Capture the cell that displays the provided text and extract its [x, y] central coordinate. 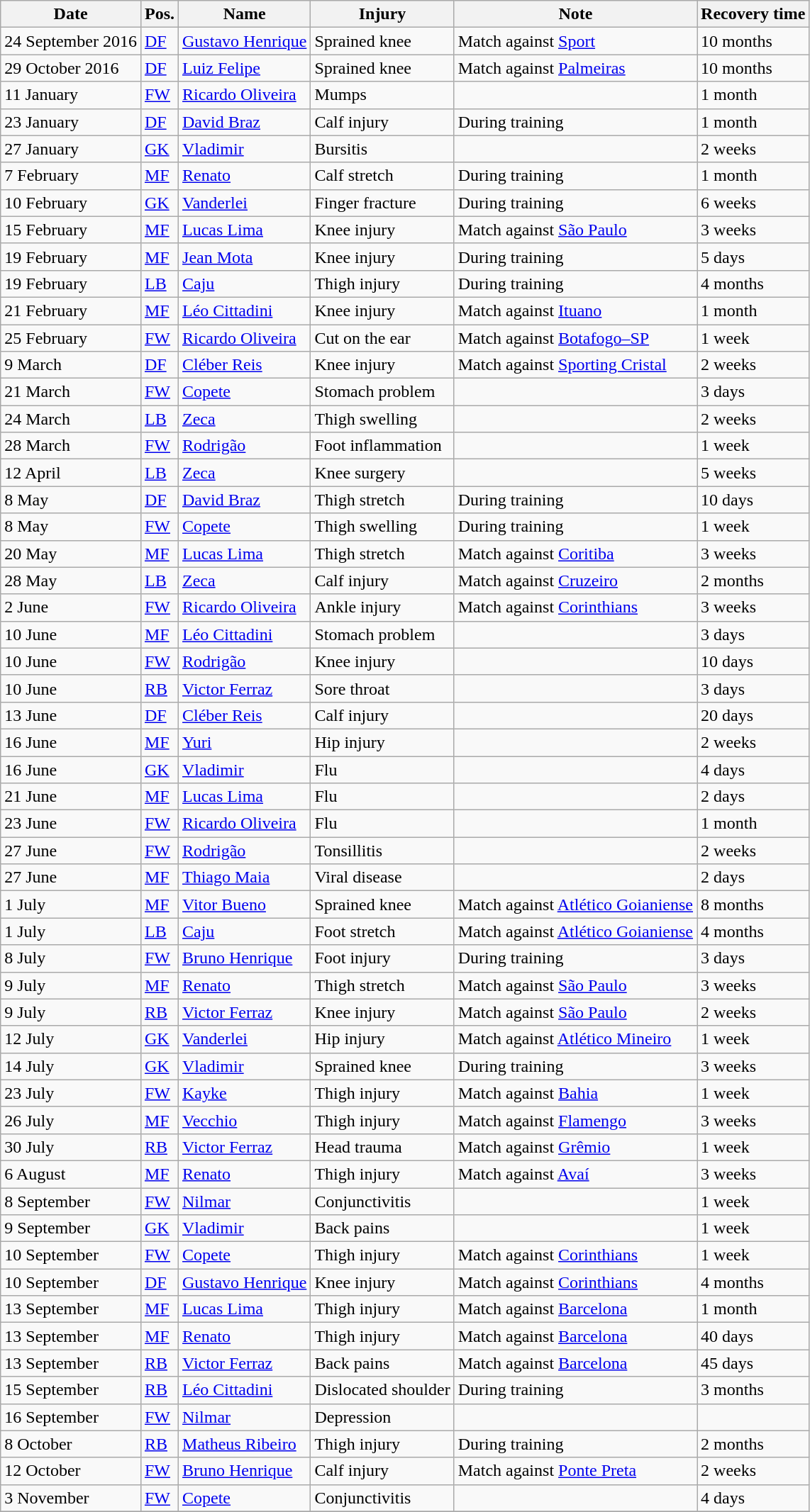
Dislocated shoulder [382, 1390]
Kayke [245, 1093]
Match against Atlético Mineiro [575, 1039]
20 May [71, 554]
Recovery time [753, 14]
13 June [71, 715]
Mumps [382, 95]
8 September [71, 1202]
Match against Palmeiras [575, 68]
15 September [71, 1390]
Match against Cruzeiro [575, 581]
Match against Bahia [575, 1093]
Jean Mota [245, 257]
10 February [71, 203]
21 March [71, 392]
Match against Coritiba [575, 554]
27 January [71, 149]
Finger fracture [382, 203]
9 March [71, 365]
12 October [71, 1471]
9 September [71, 1228]
Match against Botafogo–SP [575, 338]
20 days [753, 715]
21 February [71, 310]
Luiz Felipe [245, 68]
Knee surgery [382, 473]
5 days [753, 257]
23 January [71, 122]
Foot stretch [382, 931]
Date [71, 14]
Calf stretch [382, 176]
Match against Sport [575, 41]
30 July [71, 1147]
16 September [71, 1417]
40 days [753, 1336]
Cut on the ear [382, 338]
29 October 2016 [71, 68]
Yuri [245, 742]
8 October [71, 1444]
Bursitis [382, 149]
2 June [71, 607]
Match against Grêmio [575, 1147]
Tonsillitis [382, 851]
Matheus Ribeiro [245, 1444]
28 March [71, 446]
14 July [71, 1066]
15 February [71, 230]
23 June [71, 824]
Pos. [159, 14]
12 July [71, 1039]
7 February [71, 176]
Ankle injury [382, 607]
6 weeks [753, 203]
24 September 2016 [71, 41]
Thiago Maia [245, 878]
11 January [71, 95]
Match against Ponte Preta [575, 1471]
6 August [71, 1174]
5 weeks [753, 473]
28 May [71, 581]
Note [575, 14]
26 July [71, 1120]
24 March [71, 419]
Foot injury [382, 958]
Viral disease [382, 878]
3 November [71, 1498]
Vitor Bueno [245, 905]
3 months [753, 1390]
25 February [71, 338]
23 July [71, 1093]
Match against Sporting Cristal [575, 365]
45 days [753, 1363]
Sore throat [382, 688]
21 June [71, 797]
Depression [382, 1417]
Foot inflammation [382, 446]
Match against Ituano [575, 310]
Injury [382, 14]
Name [245, 14]
8 months [753, 905]
Match against Flamengo [575, 1120]
8 July [71, 958]
12 April [71, 473]
Head trauma [382, 1147]
Match against Avaí [575, 1174]
Vecchio [245, 1120]
